Detect which cell encompasses the target text, then output its [X, Y] center coordinate. 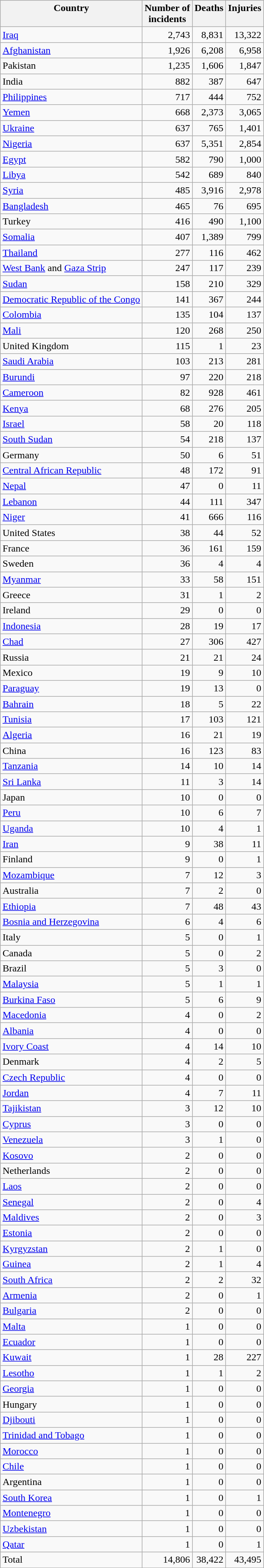
Chad [71, 642]
250 [244, 330]
South Korea [71, 1498]
Ivory Coast [71, 1046]
416 [167, 222]
Indonesia [71, 626]
Syria [71, 190]
76 [209, 206]
277 [167, 253]
Niger [71, 517]
Libya [71, 175]
461 [244, 393]
Lesotho [71, 1373]
China [71, 751]
Colombia [71, 315]
1,401 [244, 128]
104 [209, 315]
Guinea [71, 1264]
Malta [71, 1326]
Thailand [71, 253]
Cameroon [71, 393]
213 [209, 361]
51 [244, 455]
Deaths [209, 14]
Armenia [71, 1295]
Democratic Republic of the Congo [71, 299]
799 [244, 237]
United Kingdom [71, 346]
23 [244, 346]
South Africa [71, 1280]
205 [244, 408]
47 [167, 486]
Injuries [244, 14]
14,806 [167, 1560]
Burundi [71, 377]
Italy [71, 937]
Bulgaria [71, 1311]
1,000 [244, 159]
111 [209, 502]
666 [209, 517]
790 [209, 159]
Number ofincidents [167, 14]
210 [209, 284]
161 [209, 548]
Georgia [71, 1389]
50 [167, 455]
Peru [71, 813]
118 [244, 424]
2,743 [167, 35]
Denmark [71, 1062]
268 [209, 330]
Albania [71, 1031]
542 [167, 175]
244 [244, 299]
India [71, 81]
Maldives [71, 1218]
Paraguay [71, 688]
29 [167, 610]
43,495 [244, 1560]
Netherlands [71, 1171]
Country [71, 14]
Brazil [71, 969]
Pakistan [71, 66]
2,854 [244, 144]
97 [167, 377]
Sri Lanka [71, 782]
Iran [71, 844]
752 [244, 97]
Yemen [71, 112]
Kuwait [71, 1357]
Kosovo [71, 1155]
6,958 [244, 50]
647 [244, 81]
Chile [71, 1467]
Bahrain [71, 704]
Burkina Faso [71, 1000]
43 [244, 906]
695 [244, 206]
159 [244, 548]
52 [244, 533]
Macedonia [71, 1015]
82 [167, 393]
United States [71, 533]
247 [167, 268]
Ireland [71, 610]
Jordan [71, 1093]
Central African Republic [71, 471]
Mozambique [71, 875]
1,926 [167, 50]
Philippines [71, 97]
Turkey [71, 222]
Uganda [71, 828]
Sudan [71, 284]
Trinidad and Tobago [71, 1435]
Tanzania [71, 766]
465 [167, 206]
Senegal [71, 1202]
1,389 [209, 237]
123 [209, 751]
27 [167, 642]
83 [244, 751]
Bangladesh [71, 206]
Djibouti [71, 1420]
38,422 [209, 1560]
1,100 [244, 222]
239 [244, 268]
Ecuador [71, 1342]
3,065 [244, 112]
582 [167, 159]
407 [167, 237]
276 [209, 408]
Iraq [71, 35]
32 [244, 1280]
141 [167, 299]
Ethiopia [71, 906]
33 [167, 579]
387 [209, 81]
1,235 [167, 66]
20 [209, 424]
Hungary [71, 1404]
6,208 [209, 50]
France [71, 548]
41 [167, 517]
Bosnia and Herzegovina [71, 922]
Venezuela [71, 1140]
13,322 [244, 35]
West Bank and Gaza Strip [71, 268]
Ukraine [71, 128]
135 [167, 315]
13 [209, 688]
717 [167, 97]
Finland [71, 859]
Japan [71, 797]
31 [167, 595]
Argentina [71, 1482]
Egypt [71, 159]
Saudi Arabia [71, 361]
220 [209, 377]
Myanmar [71, 579]
Greece [71, 595]
928 [209, 393]
Lebanon [71, 502]
Somalia [71, 237]
18 [167, 704]
Russia [71, 657]
Cyprus [71, 1124]
1,847 [244, 66]
Morocco [71, 1451]
Czech Republic [71, 1077]
2,978 [244, 190]
367 [209, 299]
444 [209, 97]
Afghanistan [71, 50]
54 [167, 439]
68 [167, 408]
158 [167, 284]
3,916 [209, 190]
Germany [71, 455]
427 [244, 642]
Tajikistan [71, 1108]
Mexico [71, 673]
281 [244, 361]
117 [209, 268]
South Sudan [71, 439]
Sweden [71, 564]
765 [209, 128]
Qatar [71, 1544]
91 [244, 471]
227 [244, 1357]
Nigeria [71, 144]
462 [244, 253]
2,373 [209, 112]
306 [209, 642]
Algeria [71, 735]
172 [209, 471]
8,831 [209, 35]
24 [244, 657]
Canada [71, 953]
120 [167, 330]
347 [244, 502]
668 [167, 112]
1,606 [209, 66]
882 [167, 81]
22 [244, 704]
5,351 [209, 144]
Kyrgyzstan [71, 1249]
Kenya [71, 408]
Uzbekistan [71, 1529]
Estonia [71, 1233]
Nepal [71, 486]
Laos [71, 1186]
151 [244, 579]
Tunisia [71, 720]
689 [209, 175]
Total [71, 1560]
115 [167, 346]
121 [244, 720]
485 [167, 190]
329 [244, 284]
490 [209, 222]
Israel [71, 424]
Montenegro [71, 1513]
840 [244, 175]
Australia [71, 891]
Mali [71, 330]
Malaysia [71, 984]
